Search for the cell housing the specified text and yield its (X, Y) center coordinate. 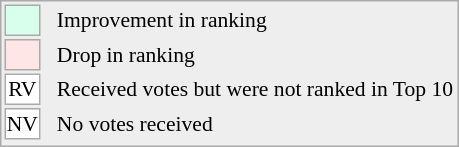
No votes received (254, 124)
RV (22, 90)
NV (22, 124)
Received votes but were not ranked in Top 10 (254, 90)
Improvement in ranking (254, 20)
Drop in ranking (254, 55)
